Determine the [X, Y] coordinate at the center of the cell enclosing the given text.  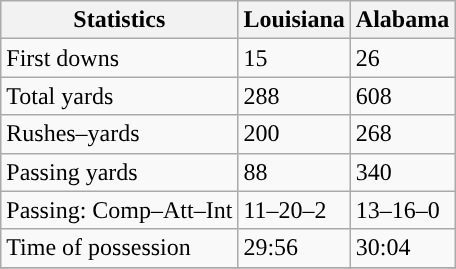
Statistics [120, 20]
30:04 [402, 248]
Time of possession [120, 248]
88 [294, 172]
First downs [120, 58]
29:56 [294, 248]
Louisiana [294, 20]
Total yards [120, 96]
15 [294, 58]
Passing: Comp–Att–Int [120, 210]
200 [294, 134]
26 [402, 58]
Passing yards [120, 172]
11–20–2 [294, 210]
Alabama [402, 20]
288 [294, 96]
13–16–0 [402, 210]
608 [402, 96]
Rushes–yards [120, 134]
340 [402, 172]
268 [402, 134]
